Output the [X, Y] coordinate of the center of the cell containing the given text.  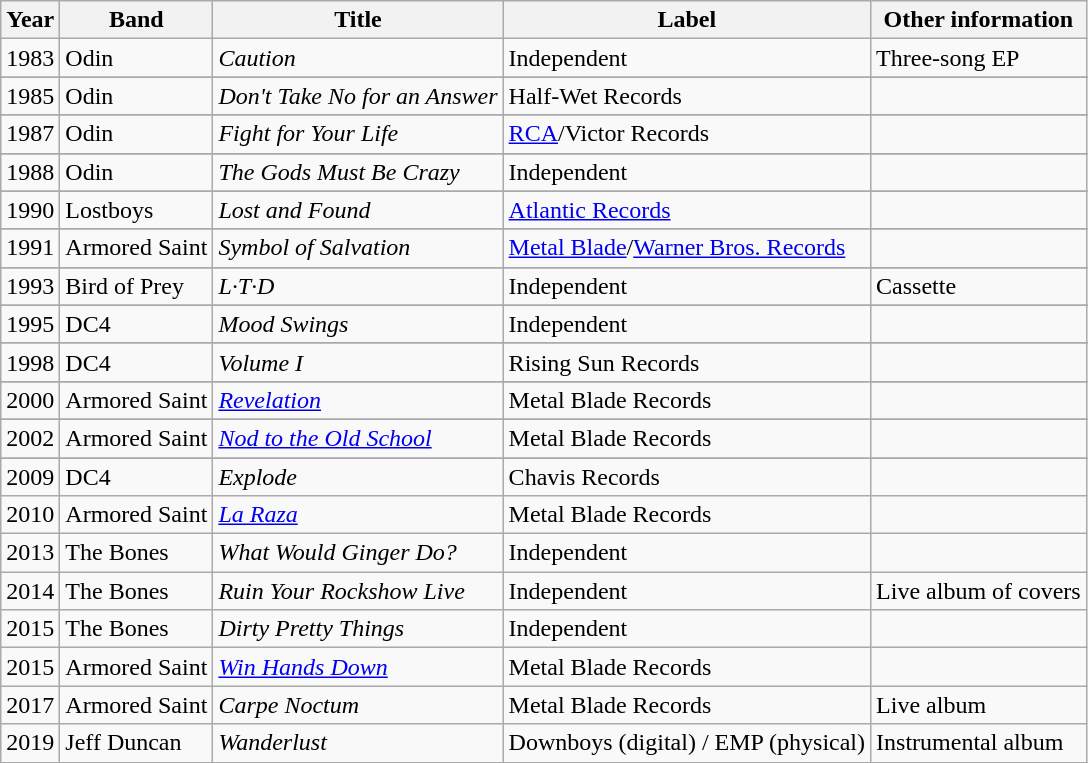
2017 [30, 705]
Chavis Records [686, 477]
1991 [30, 248]
1998 [30, 362]
2014 [30, 591]
The Gods Must Be Crazy [358, 172]
Lostboys [136, 210]
RCA/Victor Records [686, 134]
2002 [30, 438]
2019 [30, 743]
1988 [30, 172]
2010 [30, 515]
Live album [979, 705]
Title [358, 20]
Symbol of Salvation [358, 248]
Band [136, 20]
Don't Take No for an Answer [358, 96]
1990 [30, 210]
Fight for Your Life [358, 134]
Year [30, 20]
Ruin Your Rockshow Live [358, 591]
Metal Blade/Warner Bros. Records [686, 248]
Downboys (digital) / EMP (physical) [686, 743]
Cassette [979, 286]
2013 [30, 553]
Label [686, 20]
Caution [358, 58]
Revelation [358, 400]
Instrumental album [979, 743]
Other information [979, 20]
Live album of covers [979, 591]
Rising Sun Records [686, 362]
1993 [30, 286]
Nod to the Old School [358, 438]
Atlantic Records [686, 210]
1995 [30, 324]
Wanderlust [358, 743]
1987 [30, 134]
Jeff Duncan [136, 743]
Explode [358, 477]
Dirty Pretty Things [358, 629]
Win Hands Down [358, 667]
1983 [30, 58]
1985 [30, 96]
Half-Wet Records [686, 96]
La Raza [358, 515]
2000 [30, 400]
Mood Swings [358, 324]
Carpe Noctum [358, 705]
What Would Ginger Do? [358, 553]
Bird of Prey [136, 286]
L·T·D [358, 286]
Three-song EP [979, 58]
2009 [30, 477]
Lost and Found [358, 210]
Volume I [358, 362]
